Provide the (x, y) coordinate of the cell's center where the given text is located.  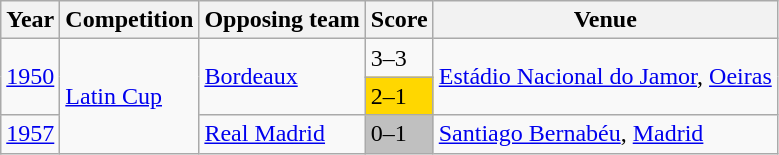
Opposing team (282, 20)
Santiago Bernabéu, Madrid (605, 134)
Bordeaux (282, 77)
3–3 (399, 58)
Year (30, 20)
Score (399, 20)
2–1 (399, 96)
Venue (605, 20)
Estádio Nacional do Jamor, Oeiras (605, 77)
Latin Cup (130, 96)
Competition (130, 20)
Real Madrid (282, 134)
1957 (30, 134)
0–1 (399, 134)
1950 (30, 77)
